Find where the given text appears and provide that cell's center as [x, y] coordinate. 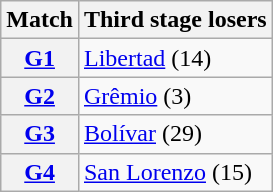
Bolívar (29) [175, 134]
San Lorenzo (15) [175, 172]
Libertad (14) [175, 58]
Grêmio (3) [175, 96]
G2 [40, 96]
G1 [40, 58]
Third stage losers [175, 20]
G3 [40, 134]
G4 [40, 172]
Match [40, 20]
